Identify which cell holds the provided text, then report its [x, y] central coordinate. 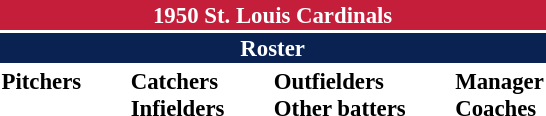
1950 St. Louis Cardinals [272, 15]
Roster [272, 48]
